Output the (X, Y) coordinate of the center of the cell containing the given text.  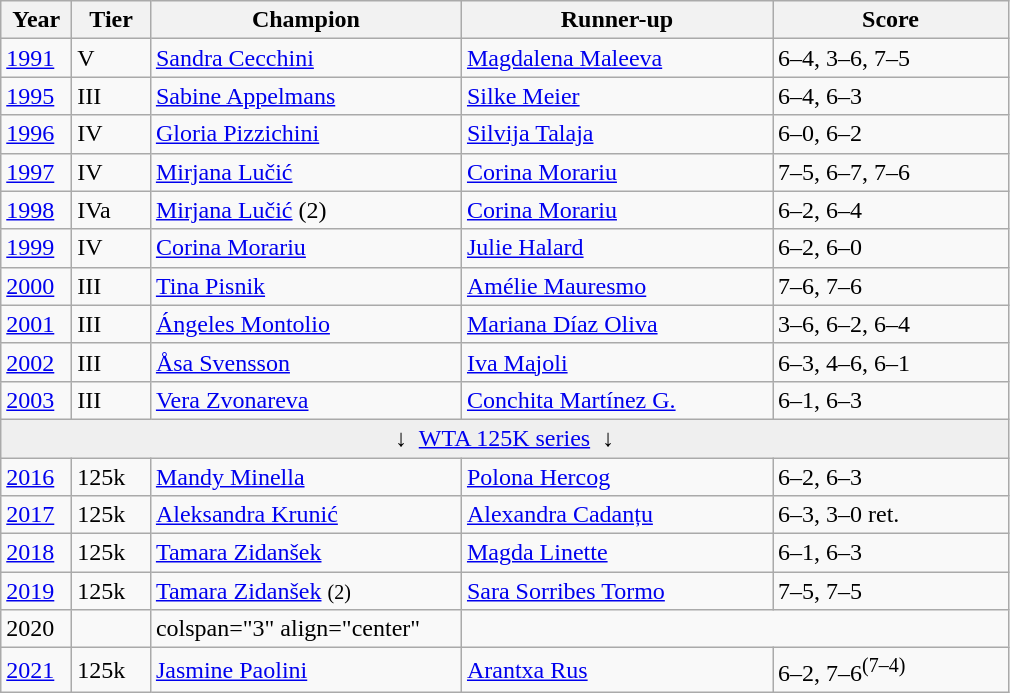
6–3, 4–6, 6–1 (890, 362)
Gloria Pizzichini (306, 134)
Mandy Minella (306, 477)
1991 (36, 58)
Amélie Mauresmo (616, 286)
1997 (36, 172)
Mirjana Lučić (2) (306, 210)
Silvija Talaja (616, 134)
↓ WTA 125K series ↓ (505, 438)
6–2, 6–0 (890, 248)
6–4, 3–6, 7–5 (890, 58)
V (112, 58)
Alexandra Cadanțu (616, 515)
2000 (36, 286)
Runner-up (616, 20)
Julie Halard (616, 248)
IVa (112, 210)
1999 (36, 248)
Tier (112, 20)
Year (36, 20)
2020 (36, 629)
Ángeles Montolio (306, 324)
6–2, 6–3 (890, 477)
6–2, 7–6(7–4) (890, 670)
1996 (36, 134)
7–6, 7–6 (890, 286)
1998 (36, 210)
6–4, 6–3 (890, 96)
Magda Linette (616, 553)
Åsa Svensson (306, 362)
Sandra Cecchini (306, 58)
1995 (36, 96)
2021 (36, 670)
2003 (36, 400)
6–3, 3–0 ret. (890, 515)
Mirjana Lučić (306, 172)
Tamara Zidanšek (2) (306, 591)
Tamara Zidanšek (306, 553)
Vera Zvonareva (306, 400)
Jasmine Paolini (306, 670)
Silke Meier (616, 96)
Aleksandra Krunić (306, 515)
2017 (36, 515)
2018 (36, 553)
Arantxa Rus (616, 670)
Tina Pisnik (306, 286)
Champion (306, 20)
7–5, 7–5 (890, 591)
7–5, 6–7, 7–6 (890, 172)
2019 (36, 591)
Magdalena Maleeva (616, 58)
6–2, 6–4 (890, 210)
Score (890, 20)
6–0, 6–2 (890, 134)
Polona Hercog (616, 477)
2002 (36, 362)
Sara Sorribes Tormo (616, 591)
Mariana Díaz Oliva (616, 324)
3–6, 6–2, 6–4 (890, 324)
Iva Majoli (616, 362)
2001 (36, 324)
2016 (36, 477)
Conchita Martínez G. (616, 400)
colspan="3" align="center" (306, 629)
Sabine Appelmans (306, 96)
